Return the (X, Y) coordinate for the center point of the cell that contains the specified text.  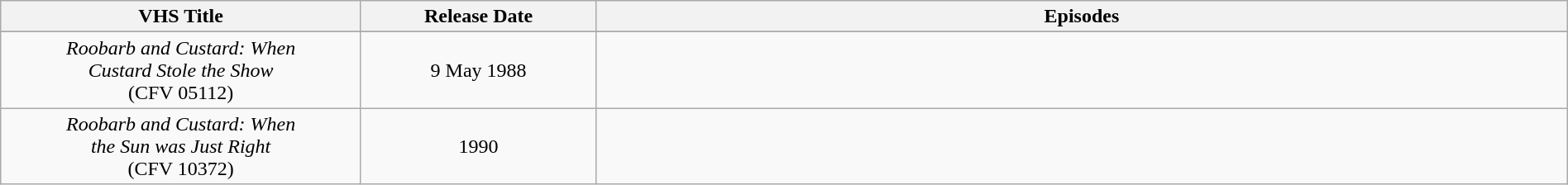
Roobarb and Custard: Whenthe Sun was Just Right(CFV 10372) (181, 146)
Release Date (478, 17)
Episodes (1082, 17)
Roobarb and Custard: WhenCustard Stole the Show(CFV 05112) (181, 70)
VHS Title (181, 17)
9 May 1988 (478, 70)
1990 (478, 146)
